Output the (x, y) coordinate of the center of the cell containing the given text.  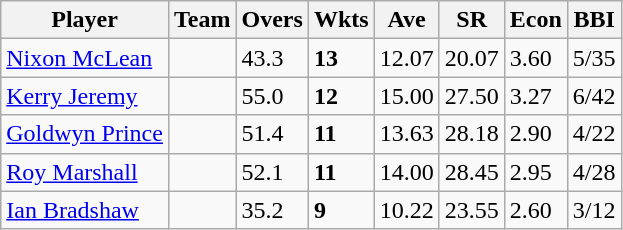
23.55 (472, 210)
13.63 (406, 134)
28.18 (472, 134)
28.45 (472, 172)
3/12 (594, 210)
Ian Bradshaw (85, 210)
Wkts (341, 20)
Team (202, 20)
5/35 (594, 58)
52.1 (272, 172)
SR (472, 20)
15.00 (406, 96)
4/22 (594, 134)
55.0 (272, 96)
Overs (272, 20)
12 (341, 96)
4/28 (594, 172)
20.07 (472, 58)
Kerry Jeremy (85, 96)
12.07 (406, 58)
3.27 (536, 96)
Econ (536, 20)
Player (85, 20)
51.4 (272, 134)
2.95 (536, 172)
Nixon McLean (85, 58)
13 (341, 58)
27.50 (472, 96)
2.60 (536, 210)
Ave (406, 20)
Goldwyn Prince (85, 134)
BBI (594, 20)
Roy Marshall (85, 172)
6/42 (594, 96)
43.3 (272, 58)
35.2 (272, 210)
14.00 (406, 172)
10.22 (406, 210)
9 (341, 210)
2.90 (536, 134)
3.60 (536, 58)
